Scan for the cell matching the given text and deliver its [X, Y] coordinate at center. 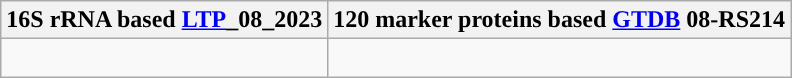
120 marker proteins based GTDB 08-RS214 [560, 20]
16S rRNA based LTP_08_2023 [164, 20]
